Locate the cell with the specified text and output its (x, y) center coordinate. 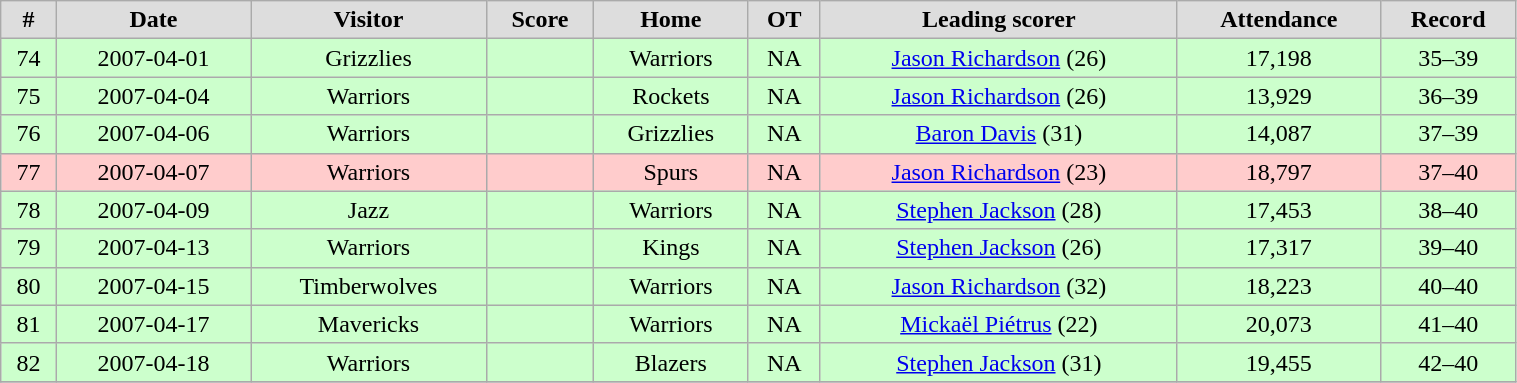
Date (154, 20)
20,073 (1278, 324)
37–40 (1448, 172)
2007-04-07 (154, 172)
39–40 (1448, 248)
2007-04-18 (154, 362)
18,797 (1278, 172)
80 (28, 286)
2007-04-01 (154, 58)
Blazers (671, 362)
2007-04-17 (154, 324)
35–39 (1448, 58)
76 (28, 134)
75 (28, 96)
Stephen Jackson (26) (998, 248)
2007-04-09 (154, 210)
Jazz (368, 210)
2007-04-13 (154, 248)
Stephen Jackson (31) (998, 362)
79 (28, 248)
14,087 (1278, 134)
2007-04-04 (154, 96)
78 (28, 210)
37–39 (1448, 134)
77 (28, 172)
81 (28, 324)
42–40 (1448, 362)
Jason Richardson (32) (998, 286)
Visitor (368, 20)
Leading scorer (998, 20)
Record (1448, 20)
Jason Richardson (23) (998, 172)
13,929 (1278, 96)
Rockets (671, 96)
17,198 (1278, 58)
18,223 (1278, 286)
# (28, 20)
OT (784, 20)
40–40 (1448, 286)
19,455 (1278, 362)
Kings (671, 248)
Spurs (671, 172)
Home (671, 20)
36–39 (1448, 96)
82 (28, 362)
2007-04-06 (154, 134)
Baron Davis (31) (998, 134)
2007-04-15 (154, 286)
38–40 (1448, 210)
Stephen Jackson (28) (998, 210)
Mickaël Piétrus (22) (998, 324)
Mavericks (368, 324)
74 (28, 58)
Score (540, 20)
17,317 (1278, 248)
Timberwolves (368, 286)
17,453 (1278, 210)
Attendance (1278, 20)
41–40 (1448, 324)
